Extract the [X, Y] coordinate from the center of the cell holding the provided text.  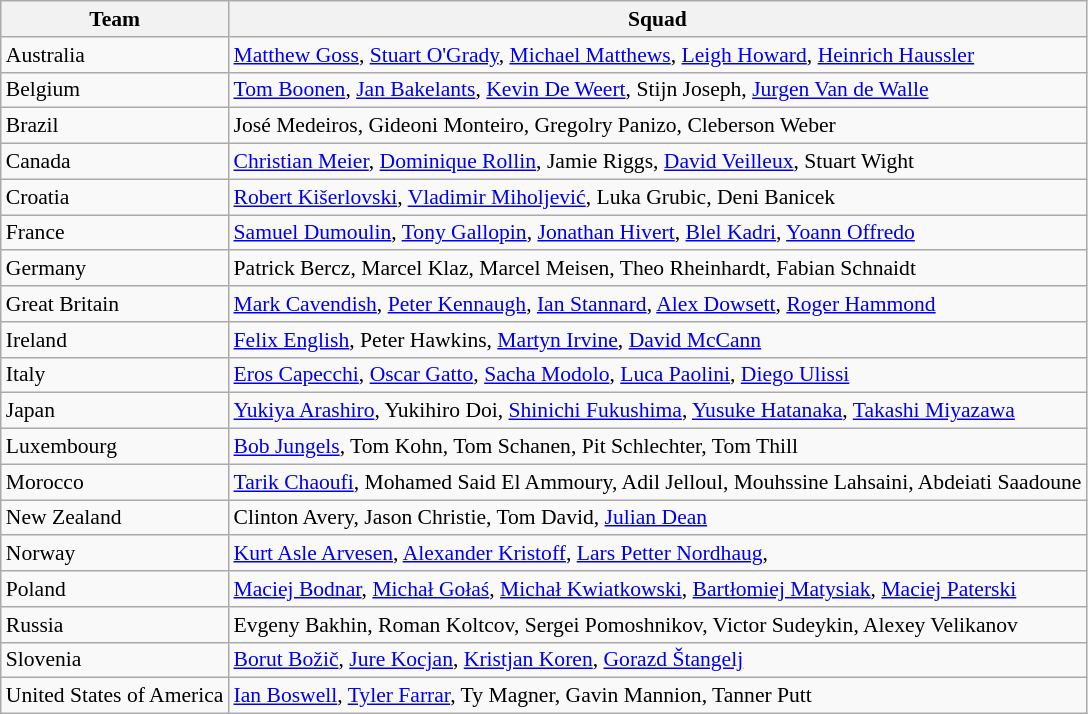
Borut Božič, Jure Kocjan, Kristjan Koren, Gorazd Štangelj [657, 660]
Mark Cavendish, Peter Kennaugh, Ian Stannard, Alex Dowsett, Roger Hammond [657, 304]
Luxembourg [115, 447]
José Medeiros, Gideoni Monteiro, Gregolry Panizo, Cleberson Weber [657, 126]
Robert Kišerlovski, Vladimir Miholjević, Luka Grubic, Deni Banicek [657, 197]
France [115, 233]
Bob Jungels, Tom Kohn, Tom Schanen, Pit Schlechter, Tom Thill [657, 447]
United States of America [115, 696]
Great Britain [115, 304]
Norway [115, 554]
Squad [657, 19]
Japan [115, 411]
Eros Capecchi, Oscar Gatto, Sacha Modolo, Luca Paolini, Diego Ulissi [657, 375]
Samuel Dumoulin, Tony Gallopin, Jonathan Hivert, Blel Kadri, Yoann Offredo [657, 233]
Ireland [115, 340]
Felix English, Peter Hawkins, Martyn Irvine, David McCann [657, 340]
Evgeny Bakhin, Roman Koltcov, Sergei Pomoshnikov, Victor Sudeykin, Alexey Velikanov [657, 625]
Ian Boswell, Tyler Farrar, Ty Magner, Gavin Mannion, Tanner Putt [657, 696]
Australia [115, 55]
Tom Boonen, Jan Bakelants, Kevin De Weert, Stijn Joseph, Jurgen Van de Walle [657, 90]
Croatia [115, 197]
Team [115, 19]
Tarik Chaoufi, Mohamed Said El Ammoury, Adil Jelloul, Mouhssine Lahsaini, Abdeiati Saadoune [657, 482]
Matthew Goss, Stuart O'Grady, Michael Matthews, Leigh Howard, Heinrich Haussler [657, 55]
Christian Meier, Dominique Rollin, Jamie Riggs, David Veilleux, Stuart Wight [657, 162]
Maciej Bodnar, Michał Gołaś, Michał Kwiatkowski, Bartłomiej Matysiak, Maciej Paterski [657, 589]
Germany [115, 269]
Poland [115, 589]
Morocco [115, 482]
Brazil [115, 126]
Canada [115, 162]
New Zealand [115, 518]
Belgium [115, 90]
Yukiya Arashiro, Yukihiro Doi, Shinichi Fukushima, Yusuke Hatanaka, Takashi Miyazawa [657, 411]
Slovenia [115, 660]
Kurt Asle Arvesen, Alexander Kristoff, Lars Petter Nordhaug, [657, 554]
Clinton Avery, Jason Christie, Tom David, Julian Dean [657, 518]
Italy [115, 375]
Patrick Bercz, Marcel Klaz, Marcel Meisen, Theo Rheinhardt, Fabian Schnaidt [657, 269]
Russia [115, 625]
